For the text-containing cell, return its midpoint in [x, y] coordinate format. 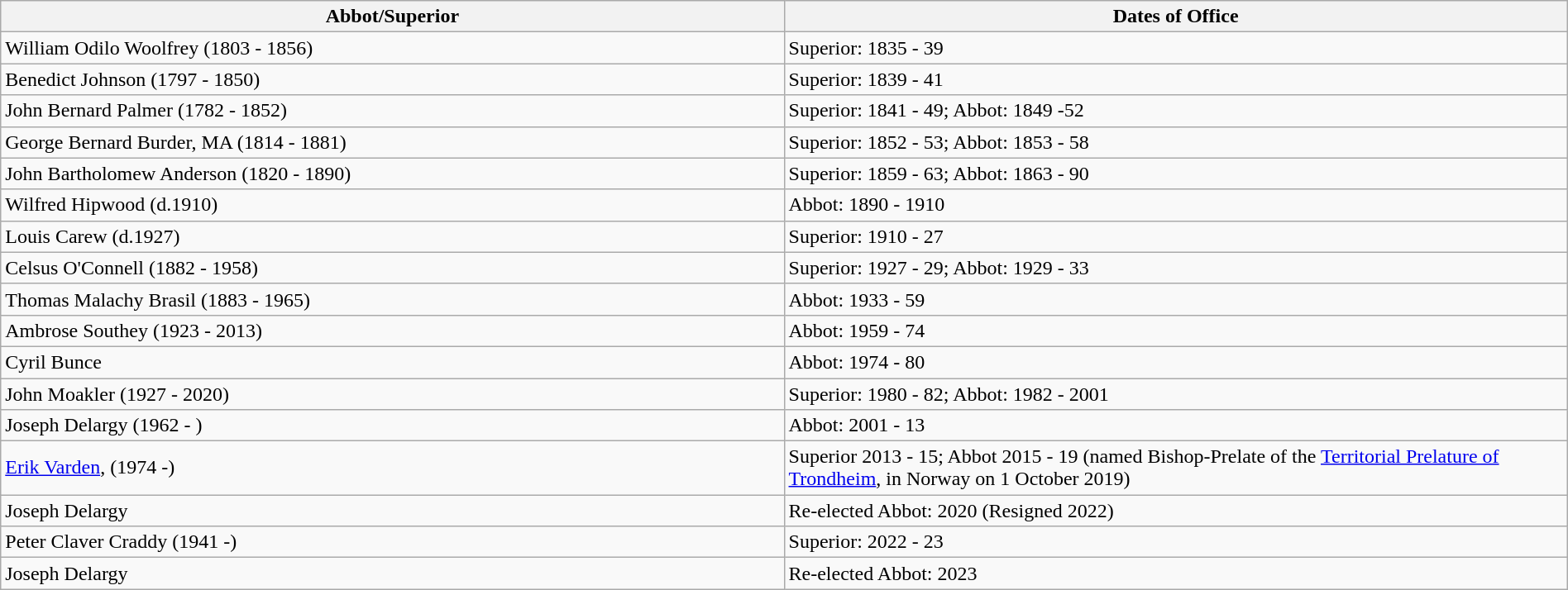
Celsus O'Connell (1882 - 1958) [392, 268]
Superior: 1852 - 53; Abbot: 1853 - 58 [1176, 142]
John Bernard Palmer (1782 - 1852) [392, 111]
Peter Claver Craddy (1941 -) [392, 542]
Joseph Delargy (1962 - ) [392, 426]
Louis Carew (d.1927) [392, 236]
Abbot: 2001 - 13 [1176, 426]
Superior: 1910 - 27 [1176, 236]
Cyril Bunce [392, 362]
Benedict Johnson (1797 - 1850) [392, 79]
Superior: 1839 - 41 [1176, 79]
Abbot: 1890 - 1910 [1176, 205]
William Odilo Woolfrey (1803 - 1856) [392, 48]
George Bernard Burder, MA (1814 - 1881) [392, 142]
Superior: 1859 - 63; Abbot: 1863 - 90 [1176, 174]
John Bartholomew Anderson (1820 - 1890) [392, 174]
Superior: 1927 - 29; Abbot: 1929 - 33 [1176, 268]
Superior: 1835 - 39 [1176, 48]
Abbot: 1959 - 74 [1176, 331]
Re-elected Abbot: 2020 (Resigned 2022) [1176, 511]
Erik Varden, (1974 -) [392, 468]
Abbot: 1933 - 59 [1176, 299]
Abbot/Superior [392, 17]
Superior: 2022 - 23 [1176, 542]
Abbot: 1974 - 80 [1176, 362]
Re-elected Abbot: 2023 [1176, 573]
Superior: 1841 - 49; Abbot: 1849 -52 [1176, 111]
Ambrose Southey (1923 - 2013) [392, 331]
John Moakler (1927 - 2020) [392, 394]
Thomas Malachy Brasil (1883 - 1965) [392, 299]
Superior 2013 - 15; Abbot 2015 - 19 (named Bishop-Prelate of the Territorial Prelature of Trondheim, in Norway on 1 October 2019) [1176, 468]
Superior: 1980 - 82; Abbot: 1982 - 2001 [1176, 394]
Wilfred Hipwood (d.1910) [392, 205]
Dates of Office [1176, 17]
